Scan for the cell matching the given text and deliver its (X, Y) coordinate at center. 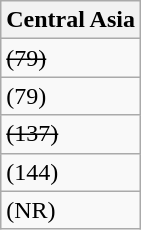
(137) (71, 134)
Central Asia (71, 20)
(144) (71, 172)
(NR) (71, 210)
